Output the [x, y] coordinate of the center of the cell containing the given text.  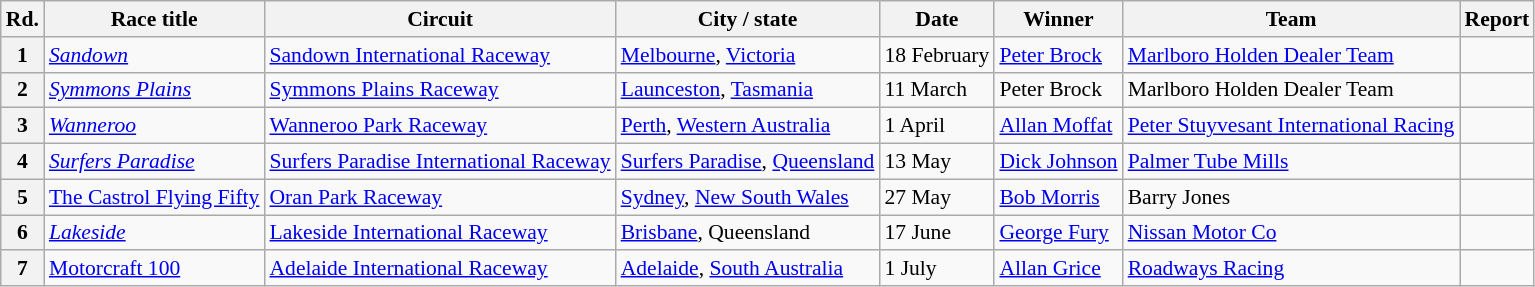
Wanneroo Park Raceway [440, 126]
Nissan Motor Co [1292, 233]
Lakeside International Raceway [440, 233]
Surfers Paradise, Queensland [748, 162]
Surfers Paradise International Raceway [440, 162]
Adelaide International Raceway [440, 269]
18 February [936, 55]
Launceston, Tasmania [748, 90]
Symmons Plains [154, 90]
Adelaide, South Australia [748, 269]
Wanneroo [154, 126]
2 [22, 90]
17 June [936, 233]
Report [1498, 19]
1 July [936, 269]
Sydney, New South Wales [748, 197]
6 [22, 233]
1 April [936, 126]
Rd. [22, 19]
Race title [154, 19]
1 [22, 55]
Peter Stuyvesant International Racing [1292, 126]
27 May [936, 197]
Roadways Racing [1292, 269]
Symmons Plains Raceway [440, 90]
Sandown [154, 55]
Brisbane, Queensland [748, 233]
Perth, Western Australia [748, 126]
George Fury [1058, 233]
Circuit [440, 19]
11 March [936, 90]
Palmer Tube Mills [1292, 162]
5 [22, 197]
Date [936, 19]
4 [22, 162]
Oran Park Raceway [440, 197]
City / state [748, 19]
Surfers Paradise [154, 162]
Allan Grice [1058, 269]
The Castrol Flying Fifty [154, 197]
Bob Morris [1058, 197]
Melbourne, Victoria [748, 55]
Barry Jones [1292, 197]
7 [22, 269]
Lakeside [154, 233]
3 [22, 126]
Sandown International Raceway [440, 55]
Allan Moffat [1058, 126]
Winner [1058, 19]
13 May [936, 162]
Dick Johnson [1058, 162]
Motorcraft 100 [154, 269]
Team [1292, 19]
